Pinpoint the cell where the given text exists, returning its [x, y] midpoint coordinate. 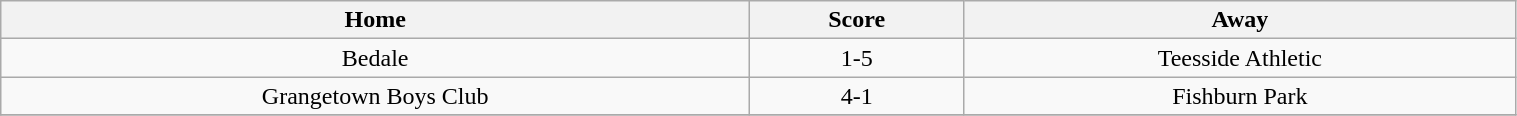
1-5 [857, 58]
Score [857, 20]
Teesside Athletic [1240, 58]
Home [376, 20]
Bedale [376, 58]
Away [1240, 20]
4-1 [857, 96]
Grangetown Boys Club [376, 96]
Fishburn Park [1240, 96]
